Determine the (x, y) coordinate at the center of the cell enclosing the given text.  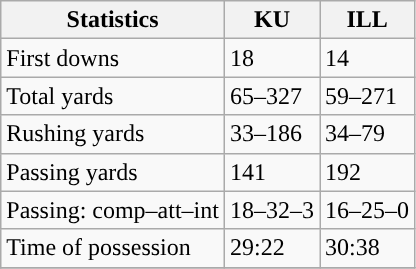
Time of possession (113, 248)
14 (368, 58)
First downs (113, 58)
30:38 (368, 248)
18–32–3 (272, 210)
33–186 (272, 134)
192 (368, 172)
Statistics (113, 20)
18 (272, 58)
29:22 (272, 248)
34–79 (368, 134)
Total yards (113, 96)
Passing yards (113, 172)
59–271 (368, 96)
Passing: comp–att–int (113, 210)
141 (272, 172)
ILL (368, 20)
16–25–0 (368, 210)
Rushing yards (113, 134)
KU (272, 20)
65–327 (272, 96)
